For the text-containing cell, return its midpoint in [x, y] coordinate format. 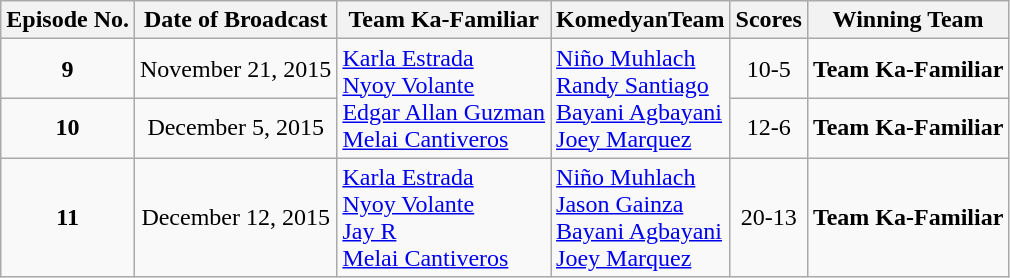
KomedyanTeam [641, 20]
December 5, 2015 [236, 128]
Date of Broadcast [236, 20]
Episode No. [68, 20]
November 21, 2015 [236, 69]
Niño MuhlachRandy SantiagoBayani AgbayaniJoey Marquez [641, 98]
Karla EstradaNyoy VolanteEdgar Allan GuzmanMelai Cantiveros [444, 98]
Scores [768, 20]
December 12, 2015 [236, 218]
10-5 [768, 69]
20-13 [768, 218]
Winning Team [908, 20]
Karla EstradaNyoy VolanteJay RMelai Cantiveros [444, 218]
12-6 [768, 128]
Niño MuhlachJason GainzaBayani AgbayaniJoey Marquez [641, 218]
9 [68, 69]
10 [68, 128]
11 [68, 218]
